Pinpoint the cell where the given text exists, returning its [x, y] midpoint coordinate. 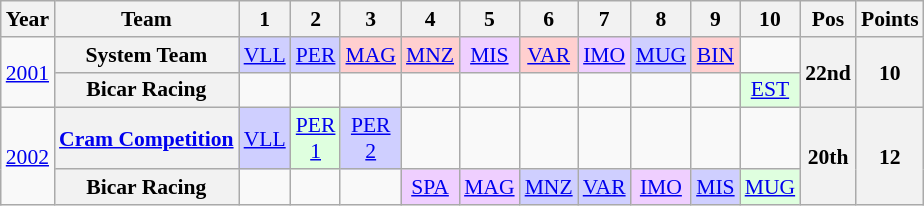
Points [890, 19]
8 [662, 19]
Cram Competition [146, 138]
Pos [828, 19]
2 [316, 19]
22nd [828, 72]
PER1 [316, 138]
5 [490, 19]
PER [316, 55]
SPA [430, 187]
7 [604, 19]
EST [770, 90]
Year [28, 19]
20th [828, 156]
Team [146, 19]
12 [890, 156]
3 [370, 19]
System Team [146, 55]
9 [716, 19]
6 [549, 19]
1 [265, 19]
4 [430, 19]
PER2 [370, 138]
2002 [28, 156]
2001 [28, 72]
BIN [716, 55]
